From the cell containing the given text, extract its center point as (x, y) coordinate. 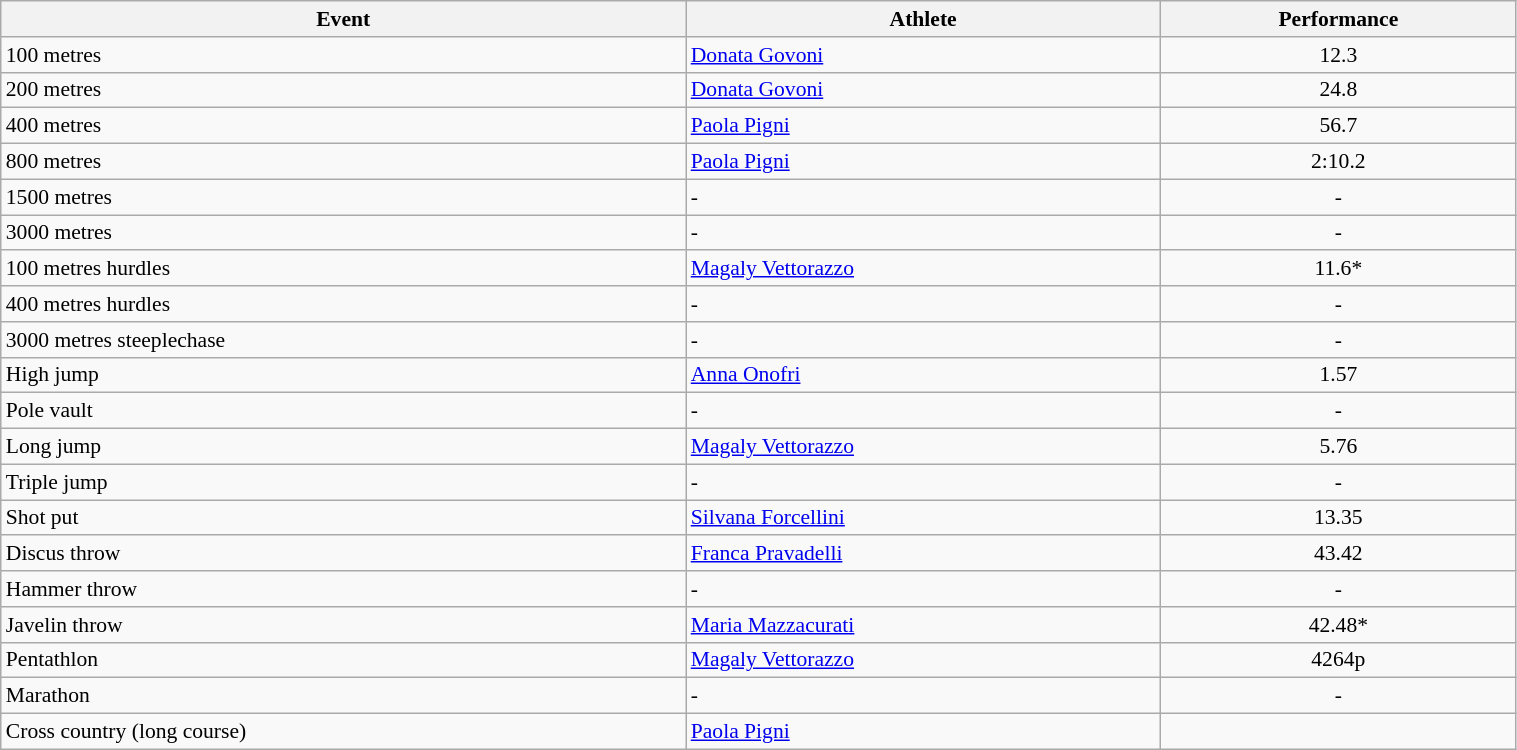
Shot put (344, 518)
Event (344, 19)
Long jump (344, 447)
3000 metres steeplechase (344, 340)
100 metres (344, 55)
1.57 (1338, 375)
4264p (1338, 660)
Cross country (long course) (344, 732)
3000 metres (344, 233)
Pole vault (344, 411)
800 metres (344, 162)
Triple jump (344, 482)
2:10.2 (1338, 162)
Athlete (924, 19)
12.3 (1338, 55)
Franca Pravadelli (924, 554)
200 metres (344, 90)
400 metres (344, 126)
56.7 (1338, 126)
Anna Onofri (924, 375)
Pentathlon (344, 660)
100 metres hurdles (344, 269)
Performance (1338, 19)
Marathon (344, 696)
13.35 (1338, 518)
Maria Mazzacurati (924, 625)
Discus throw (344, 554)
Javelin throw (344, 625)
24.8 (1338, 90)
11.6* (1338, 269)
1500 metres (344, 197)
Silvana Forcellini (924, 518)
5.76 (1338, 447)
High jump (344, 375)
Hammer throw (344, 589)
42.48* (1338, 625)
400 metres hurdles (344, 304)
43.42 (1338, 554)
